Determine the [x, y] coordinate at the center of the cell enclosing the given text.  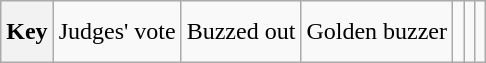
Buzzed out [241, 32]
Judges' vote [117, 32]
Golden buzzer [377, 32]
Key [27, 32]
